Pinpoint the cell where the given text exists, returning its (X, Y) midpoint coordinate. 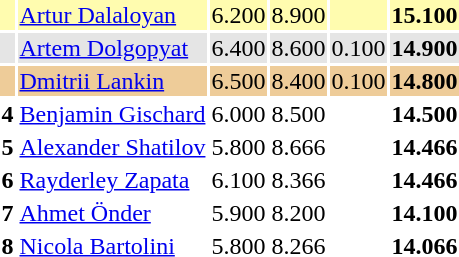
Dmitrii Lankin (112, 81)
8.600 (298, 48)
14.900 (424, 48)
6.200 (238, 15)
6.500 (238, 81)
8.500 (298, 114)
Alexander Shatilov (112, 147)
Rayderley Zapata (112, 180)
14.500 (424, 114)
Benjamin Gischard (112, 114)
14.800 (424, 81)
5.900 (238, 213)
Ahmet Önder (112, 213)
6 (8, 180)
15.100 (424, 15)
8.200 (298, 213)
4 (8, 114)
5.800 (238, 147)
Artur Dalaloyan (112, 15)
6.400 (238, 48)
5 (8, 147)
7 (8, 213)
8.366 (298, 180)
Artem Dolgopyat (112, 48)
8.666 (298, 147)
6.100 (238, 180)
8.400 (298, 81)
8.900 (298, 15)
6.000 (238, 114)
14.100 (424, 213)
